Detect which cell encompasses the target text, then output its [x, y] center coordinate. 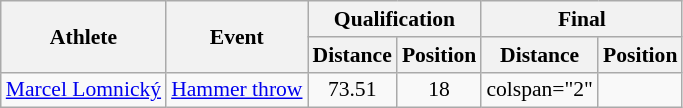
Hammer throw [236, 90]
Marcel Lomnický [84, 90]
Qualification [395, 19]
73.51 [352, 90]
18 [439, 90]
colspan="2" [540, 90]
Athlete [84, 36]
Final [582, 19]
Event [236, 36]
